Provide the [X, Y] coordinate of the cell's center where the given text is located.  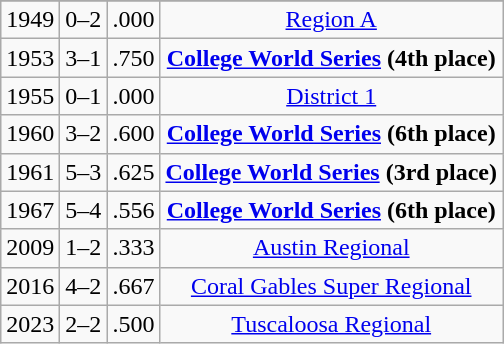
College World Series (4th place) [332, 58]
.333 [134, 248]
District 1 [332, 96]
1953 [30, 58]
College World Series (3rd place) [332, 172]
3–2 [84, 134]
2009 [30, 248]
Region A [332, 20]
1967 [30, 210]
5–3 [84, 172]
1961 [30, 172]
2016 [30, 286]
1–2 [84, 248]
Austin Regional [332, 248]
0–1 [84, 96]
1955 [30, 96]
.500 [134, 324]
5–4 [84, 210]
.667 [134, 286]
.556 [134, 210]
2023 [30, 324]
.750 [134, 58]
Coral Gables Super Regional [332, 286]
.625 [134, 172]
.600 [134, 134]
3–1 [84, 58]
1960 [30, 134]
2–2 [84, 324]
4–2 [84, 286]
0–2 [84, 20]
Tuscaloosa Regional [332, 324]
1949 [30, 20]
